Capture the cell that displays the provided text and extract its [x, y] central coordinate. 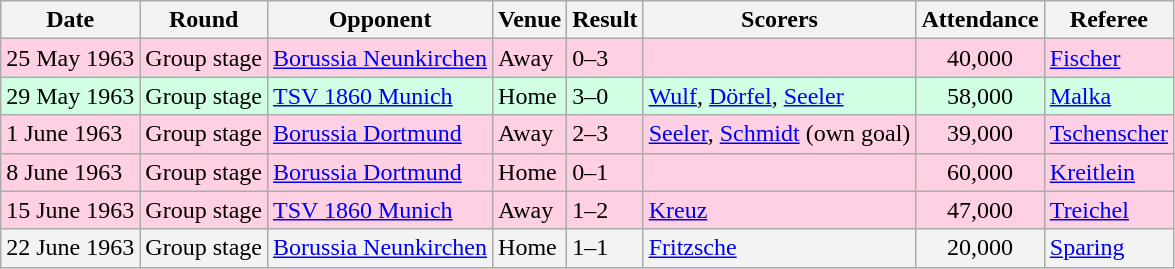
Round [204, 20]
Malka [1108, 96]
Fischer [1108, 58]
Treichel [1108, 210]
22 June 1963 [70, 248]
1–2 [605, 210]
Opponent [380, 20]
Kreuz [780, 210]
Wulf, Dörfel, Seeler [780, 96]
15 June 1963 [70, 210]
0–3 [605, 58]
25 May 1963 [70, 58]
1–1 [605, 248]
47,000 [980, 210]
20,000 [980, 248]
Venue [530, 20]
39,000 [980, 134]
Result [605, 20]
58,000 [980, 96]
60,000 [980, 172]
Date [70, 20]
Tschenscher [1108, 134]
1 June 1963 [70, 134]
Seeler, Schmidt (own goal) [780, 134]
40,000 [980, 58]
8 June 1963 [70, 172]
3–0 [605, 96]
2–3 [605, 134]
Referee [1108, 20]
Sparing [1108, 248]
Kreitlein [1108, 172]
Attendance [980, 20]
0–1 [605, 172]
29 May 1963 [70, 96]
Fritzsche [780, 248]
Scorers [780, 20]
